Identify which cell holds the provided text, then report its (x, y) central coordinate. 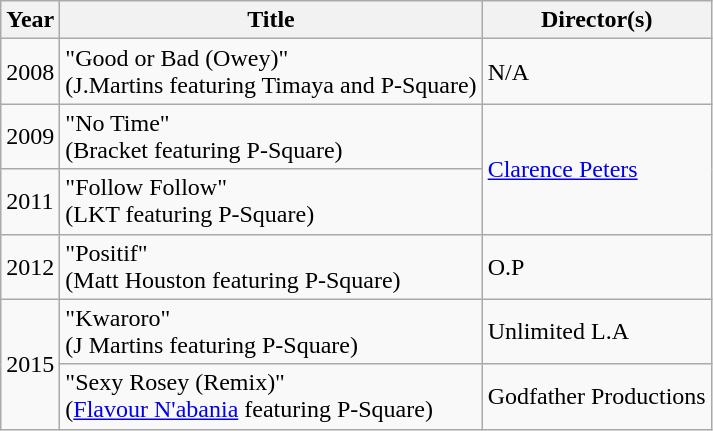
Title (271, 20)
"Sexy Rosey (Remix)" (Flavour N'abania featuring P-Square) (271, 396)
"Good or Bad (Owey)"(J.Martins featuring Timaya and P-Square) (271, 72)
"Positif" (Matt Houston featuring P-Square) (271, 266)
N/A (596, 72)
2015 (30, 364)
Unlimited L.A (596, 332)
Director(s) (596, 20)
"No Time"(Bracket featuring P-Square) (271, 136)
2012 (30, 266)
"Follow Follow"(LKT featuring P-Square) (271, 202)
"Kwaroro" (J Martins featuring P-Square) (271, 332)
2011 (30, 202)
2009 (30, 136)
Year (30, 20)
Godfather Productions (596, 396)
2008 (30, 72)
O.P (596, 266)
Clarence Peters (596, 169)
